Pinpoint the cell where the given text exists, returning its [x, y] midpoint coordinate. 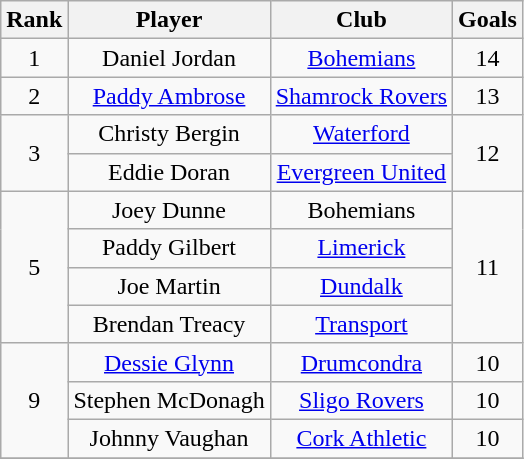
5 [34, 267]
1 [34, 58]
Christy Bergin [169, 134]
9 [34, 400]
12 [488, 153]
Sligo Rovers [361, 400]
Joe Martin [169, 286]
Club [361, 20]
Dessie Glynn [169, 362]
2 [34, 96]
Stephen McDonagh [169, 400]
Goals [488, 20]
Rank [34, 20]
Cork Athletic [361, 438]
Dundalk [361, 286]
Waterford [361, 134]
Player [169, 20]
Drumcondra [361, 362]
3 [34, 153]
Paddy Ambrose [169, 96]
Transport [361, 324]
14 [488, 58]
Paddy Gilbert [169, 248]
Limerick [361, 248]
Brendan Treacy [169, 324]
13 [488, 96]
Evergreen United [361, 172]
Eddie Doran [169, 172]
Daniel Jordan [169, 58]
Johnny Vaughan [169, 438]
11 [488, 267]
Joey Dunne [169, 210]
Shamrock Rovers [361, 96]
